Output the [x, y] coordinate of the center of the cell containing the given text.  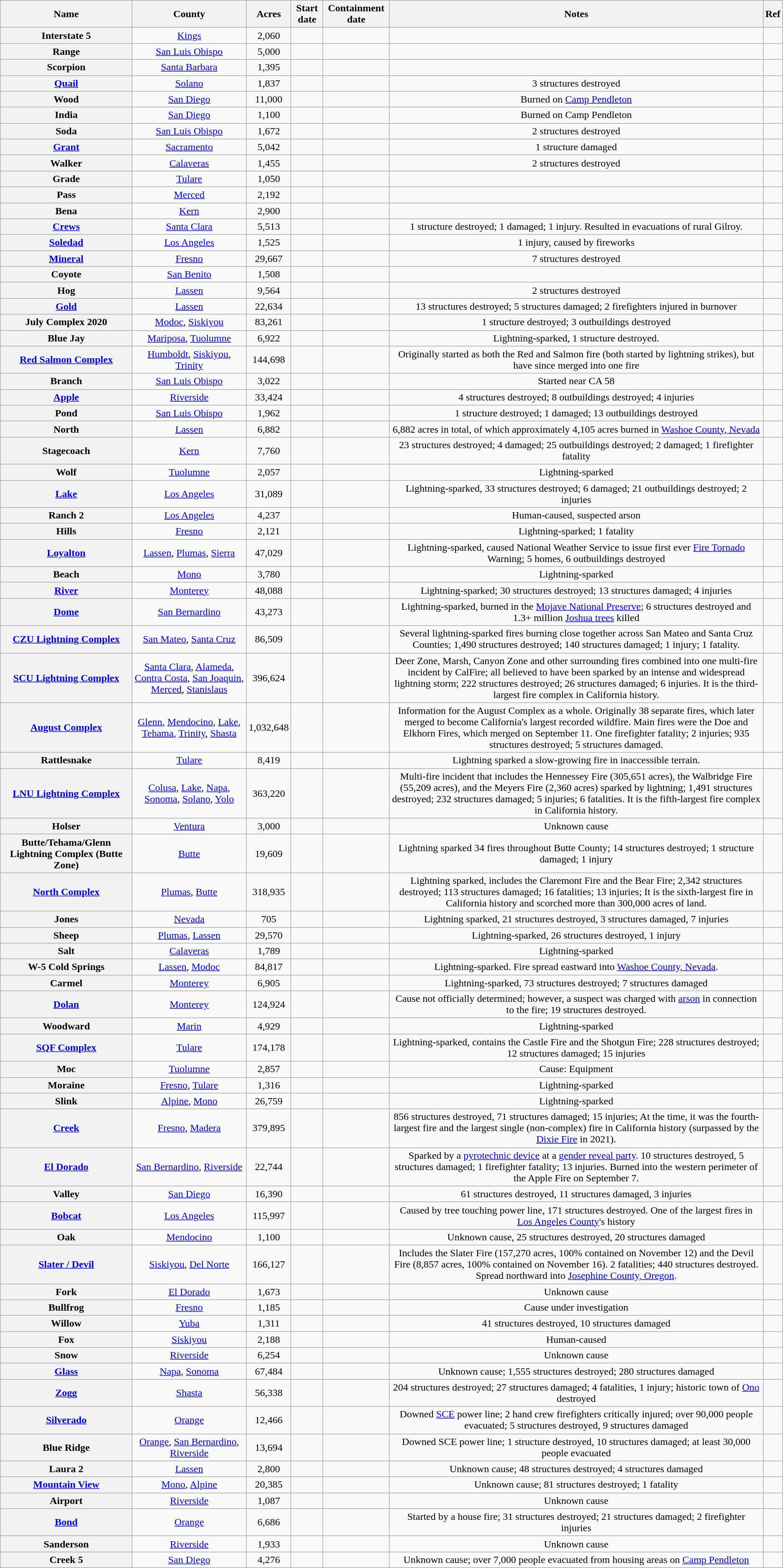
83,261 [269, 322]
1,525 [269, 243]
Santa Clara, Alameda, Contra Costa, San Joaquin, Merced, Stanislaus [189, 678]
Unknown cause; 48 structures destroyed; 4 structures damaged [576, 1469]
Airport [66, 1501]
Human-caused, suspected arson [576, 516]
Bena [66, 210]
Grade [66, 179]
Merced [189, 195]
Pass [66, 195]
2,900 [269, 210]
Range [66, 51]
Lassen, Modoc [189, 967]
Mono [189, 575]
7 structures destroyed [576, 259]
43,273 [269, 612]
Loyalton [66, 553]
Woodward [66, 1026]
144,698 [269, 360]
Cause under investigation [576, 1308]
Interstate 5 [66, 36]
6,686 [269, 1522]
Marin [189, 1026]
Pond [66, 413]
Lightning-sparked; 30 structures destroyed; 13 structures damaged; 4 injuries [576, 590]
Hog [66, 290]
Ref [773, 14]
86,509 [269, 639]
705 [269, 919]
Lake [66, 494]
Plumas, Butte [189, 892]
174,178 [269, 1048]
Walker [66, 163]
Butte/Tehama/Glenn Lightning Complex (Butte Zone) [66, 853]
Laura 2 [66, 1469]
Holser [66, 826]
67,484 [269, 1371]
1,316 [269, 1085]
Blue Ridge [66, 1447]
Alpine, Mono [189, 1101]
Unknown cause; 1,555 structures destroyed; 280 structures damaged [576, 1371]
Fox [66, 1340]
84,817 [269, 967]
Lightning-sparked, burned in the Mojave National Preserve; 6 structures destroyed and 1.3+ million Joshua trees killed [576, 612]
Downed SCE power line; 1 structure destroyed, 10 structures damaged; at least 30,000 people evacuated [576, 1447]
Apple [66, 397]
Lightning-sparked. Fire spread eastward into Washoe County, Nevada. [576, 967]
San Bernardino [189, 612]
Creek [66, 1128]
1,672 [269, 131]
204 structures destroyed; 27 structures damaged; 4 fatalities, 1 injury; historic town of Ono destroyed [576, 1393]
Bullfrog [66, 1308]
1,837 [269, 83]
1,087 [269, 1501]
1,395 [269, 67]
1 structure destroyed; 1 damaged; 13 outbuildings destroyed [576, 413]
Shasta [189, 1393]
2,057 [269, 472]
Human-caused [576, 1340]
379,895 [269, 1128]
CZU Lightning Complex [66, 639]
1 structure destroyed; 1 damaged; 1 injury. Resulted in evacuations of rural Gilroy. [576, 227]
11,000 [269, 99]
Coyote [66, 275]
9,564 [269, 290]
115,997 [269, 1215]
396,624 [269, 678]
Red Salmon Complex [66, 360]
1 injury, caused by fireworks [576, 243]
SQF Complex [66, 1048]
Started by a house fire; 31 structures destroyed; 21 structures damaged; 2 firefighter injuries [576, 1522]
North [66, 429]
29,667 [269, 259]
12,466 [269, 1420]
1,933 [269, 1544]
2,192 [269, 195]
Cause not officially determined; however, a suspect was charged with arson in connection to the fire; 19 structures destroyed. [576, 1004]
Santa Barbara [189, 67]
Lightning-sparked; 1 fatality [576, 531]
Mariposa, Tuolumne [189, 338]
29,570 [269, 935]
Glass [66, 1371]
1,508 [269, 275]
Orange, San Bernardino, Riverside [189, 1447]
22,744 [269, 1167]
61 structures destroyed, 11 structures damaged, 3 injuries [576, 1194]
4,276 [269, 1560]
6,882 [269, 429]
Lightning-sparked, contains the Castle Fire and the Shotgun Fire; 228 structures destroyed; 12 structures damaged; 15 injuries [576, 1048]
6,905 [269, 983]
6,882 acres in total, of which approximately 4,105 acres burned in Washoe County, Nevada [576, 429]
363,220 [269, 793]
Moraine [66, 1085]
Start date [307, 14]
1,455 [269, 163]
Notes [576, 14]
Sacramento [189, 147]
San Benito [189, 275]
1 structure damaged [576, 147]
4,929 [269, 1026]
Mendocino [189, 1237]
33,424 [269, 397]
Colusa, Lake, Napa, Sonoma, Solano, Yolo [189, 793]
Lightning-sparked, caused National Weather Service to issue first ever Fire Tornado Warning; 5 homes, 6 outbuildings destroyed [576, 553]
Lightning-sparked, 33 structures destroyed; 6 damaged; 21 outbuildings destroyed; 2 injuries [576, 494]
Originally started as both the Red and Salmon fire (both started by lightning strikes), but have since merged into one fire [576, 360]
26,759 [269, 1101]
Wolf [66, 472]
Lightning-sparked, 73 structures destroyed; 7 structures damaged [576, 983]
3 structures destroyed [576, 83]
Dolan [66, 1004]
Salt [66, 951]
1,311 [269, 1324]
Nevada [189, 919]
3,780 [269, 575]
Siskiyou, Del Norte [189, 1264]
Cause: Equipment [576, 1069]
Oak [66, 1237]
47,029 [269, 553]
Fresno, Tulare [189, 1085]
Slater / Devil [66, 1264]
Mono, Alpine [189, 1485]
Glenn, Mendocino, Lake, Tehama, Trinity, Shasta [189, 727]
India [66, 115]
1,032,648 [269, 727]
Valley [66, 1194]
1 structure destroyed; 3 outbuildings destroyed [576, 322]
Lassen, Plumas, Sierra [189, 553]
Jones [66, 919]
Unknown cause; 81 structures destroyed; 1 fatality [576, 1485]
1,673 [269, 1292]
Butte [189, 853]
48,088 [269, 590]
July Complex 2020 [66, 322]
W-5 Cold Springs [66, 967]
2,800 [269, 1469]
5,513 [269, 227]
Slink [66, 1101]
8,419 [269, 760]
LNU Lightning Complex [66, 793]
Wood [66, 99]
2,121 [269, 531]
Containment date [356, 14]
16,390 [269, 1194]
Silverado [66, 1420]
318,935 [269, 892]
6,254 [269, 1355]
19,609 [269, 853]
Lightning sparked 34 fires throughout Butte County; 14 structures destroyed; 1 structure damaged; 1 injury [576, 853]
Fresno, Madera [189, 1128]
Grant [66, 147]
Mineral [66, 259]
Mountain View [66, 1485]
Unknown cause; over 7,000 people evacuated from housing areas on Camp Pendleton [576, 1560]
23 structures destroyed; 4 damaged; 25 outbuildings destroyed; 2 damaged; 1 firefighter fatality [576, 450]
Name [66, 14]
Dome [66, 612]
20,385 [269, 1485]
41 structures destroyed, 10 structures damaged [576, 1324]
Lightning sparked a slow-growing fire in inaccessible terrain. [576, 760]
Lightning-sparked, 1 structure destroyed. [576, 338]
13 structures destroyed; 5 structures damaged; 2 firefighters injured in burnover [576, 306]
Santa Clara [189, 227]
1,789 [269, 951]
7,760 [269, 450]
Napa, Sonoma [189, 1371]
Stagecoach [66, 450]
166,127 [269, 1264]
Quail [66, 83]
Ventura [189, 826]
Modoc, Siskiyou [189, 322]
4,237 [269, 516]
31,089 [269, 494]
Snow [66, 1355]
Sanderson [66, 1544]
Plumas, Lassen [189, 935]
Beach [66, 575]
5,000 [269, 51]
22,634 [269, 306]
August Complex [66, 727]
Kings [189, 36]
2,060 [269, 36]
3,022 [269, 381]
San Mateo, Santa Cruz [189, 639]
13,694 [269, 1447]
Humboldt, Siskiyou, Trinity [189, 360]
Creek 5 [66, 1560]
Rattlesnake [66, 760]
6,922 [269, 338]
Zogg [66, 1393]
Hills [66, 531]
Acres [269, 14]
SCU Lightning Complex [66, 678]
Moc [66, 1069]
124,924 [269, 1004]
Soda [66, 131]
Caused by tree touching power line, 171 structures destroyed. One of the largest fires in Los Angeles County's history [576, 1215]
North Complex [66, 892]
Solano [189, 83]
Lightning-sparked, 26 structures destroyed, 1 injury [576, 935]
Siskiyou [189, 1340]
County [189, 14]
Downed SCE power line; 2 hand crew firefighters critically injured; over 90,000 people evacuated; 5 structures destroyed, 9 structures damaged [576, 1420]
Lightning sparked, 21 structures destroyed, 3 structures damaged, 7 injuries [576, 919]
Fork [66, 1292]
Crews [66, 227]
Willow [66, 1324]
Gold [66, 306]
Branch [66, 381]
Started near CA 58 [576, 381]
Bobcat [66, 1215]
Carmel [66, 983]
Soledad [66, 243]
1,962 [269, 413]
4 structures destroyed; 8 outbuildings destroyed; 4 injuries [576, 397]
Blue Jay [66, 338]
56,338 [269, 1393]
Yuba [189, 1324]
2,857 [269, 1069]
5,042 [269, 147]
Sheep [66, 935]
1,185 [269, 1308]
Ranch 2 [66, 516]
San Bernardino, Riverside [189, 1167]
2,188 [269, 1340]
Unknown cause, 25 structures destroyed, 20 structures damaged [576, 1237]
Scorpion [66, 67]
Bond [66, 1522]
River [66, 590]
3,000 [269, 826]
1,050 [269, 179]
